Detect which cell encompasses the target text, then output its (X, Y) center coordinate. 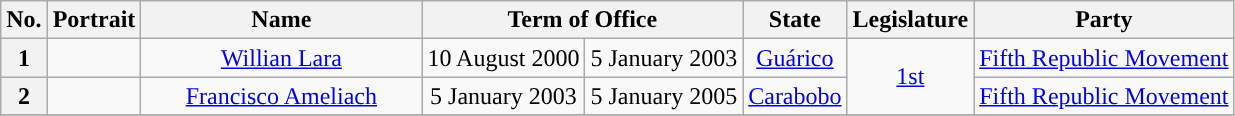
No. (24, 20)
2 (24, 96)
5 January 2005 (664, 96)
State (795, 20)
Name (282, 20)
Party (1104, 20)
Legislature (910, 20)
Guárico (795, 58)
Willian Lara (282, 58)
1 (24, 58)
Term of Office (582, 20)
Francisco Ameliach (282, 96)
Carabobo (795, 96)
Portrait (94, 20)
1st (910, 77)
10 August 2000 (504, 58)
